Locate the cell with the specified text and output its (x, y) center coordinate. 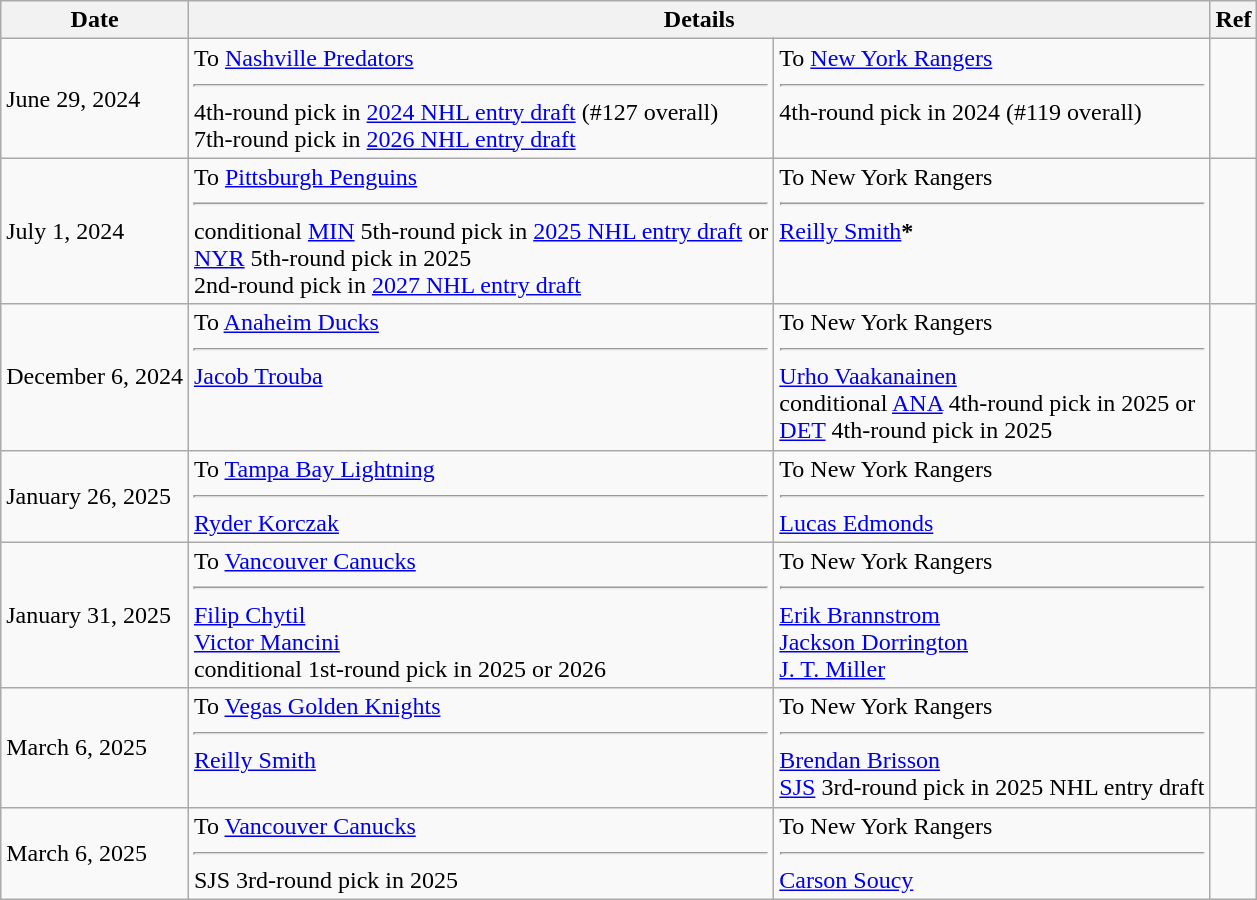
To New York Rangers4th-round pick in 2024 (#119 overall) (992, 98)
June 29, 2024 (95, 98)
To Vegas Golden KnightsReilly Smith (480, 748)
To Vancouver CanucksSJS 3rd-round pick in 2025 (480, 853)
To Anaheim DucksJacob Trouba (480, 377)
December 6, 2024 (95, 377)
To Nashville Predators4th-round pick in 2024 NHL entry draft (#127 overall)7th-round pick in 2026 NHL entry draft (480, 98)
To Vancouver CanucksFilip ChytilVictor Manciniconditional 1st-round pick in 2025 or 2026 (480, 615)
To New York RangersUrho Vaakanainenconditional ANA 4th-round pick in 2025 orDET 4th-round pick in 2025 (992, 377)
To New York RangersCarson Soucy (992, 853)
To New York RangersBrendan BrissonSJS 3rd-round pick in 2025 NHL entry draft (992, 748)
January 26, 2025 (95, 496)
Date (95, 20)
To New York RangersLucas Edmonds (992, 496)
July 1, 2024 (95, 231)
January 31, 2025 (95, 615)
Ref (1234, 20)
To Pittsburgh Penguinsconditional MIN 5th-round pick in 2025 NHL entry draft orNYR 5th-round pick in 20252nd-round pick in 2027 NHL entry draft (480, 231)
To New York RangersReilly Smith* (992, 231)
Details (699, 20)
To Tampa Bay LightningRyder Korczak (480, 496)
To New York RangersErik BrannstromJackson DorringtonJ. T. Miller (992, 615)
